From the cell containing the given text, extract its center point as [x, y] coordinate. 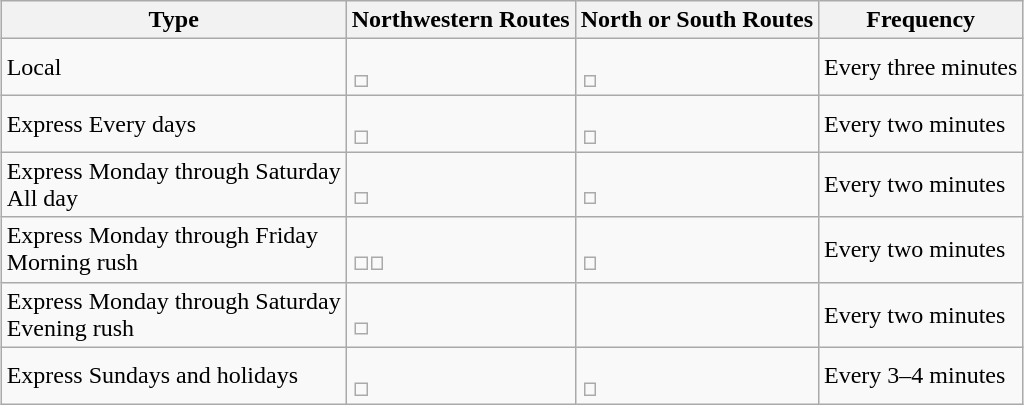
Every three minutes [921, 68]
Express Monday through SaturdayAll day [174, 184]
Every 3–4 minutes [921, 376]
Local [174, 68]
Express Every days [174, 124]
North or South Routes [696, 20]
Northwestern Routes [460, 20]
Express Monday through SaturdayEvening rush [174, 314]
Express Sundays and holidays [174, 376]
Frequency [921, 20]
Express Monday through FridayMorning rush [174, 250]
Type [174, 20]
